Extract the (X, Y) coordinate from the center of the cell holding the provided text.  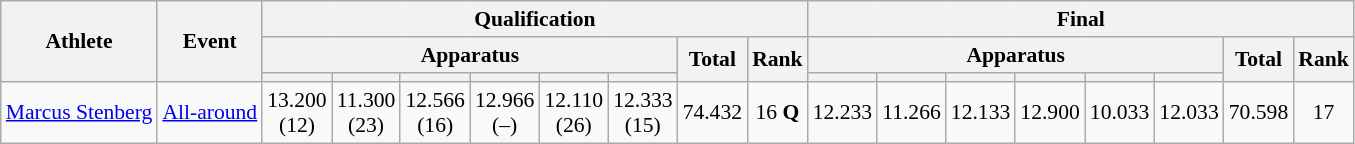
11.266 (912, 112)
16 Q (778, 112)
12.333(15) (642, 112)
74.432 (712, 112)
13.200(12) (296, 112)
Event (210, 42)
12.566(16) (434, 112)
10.033 (1120, 112)
12.233 (842, 112)
11.300(23) (366, 112)
12.900 (1050, 112)
12.033 (1188, 112)
All-around (210, 112)
Qualification (534, 19)
Athlete (80, 42)
70.598 (1258, 112)
Final (1081, 19)
17 (1324, 112)
12.966(–) (504, 112)
12.133 (980, 112)
Marcus Stenberg (80, 112)
12.110(26) (574, 112)
